Determine the (x, y) coordinate at the center of the cell enclosing the given text.  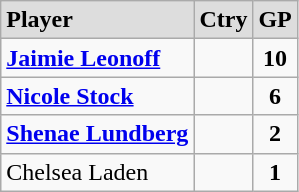
Chelsea Laden (98, 172)
Player (98, 20)
2 (275, 134)
Shenae Lundberg (98, 134)
GP (275, 20)
Jaimie Leonoff (98, 58)
Nicole Stock (98, 96)
Ctry (224, 20)
1 (275, 172)
6 (275, 96)
10 (275, 58)
